Locate the cell with the specified text and output its (x, y) center coordinate. 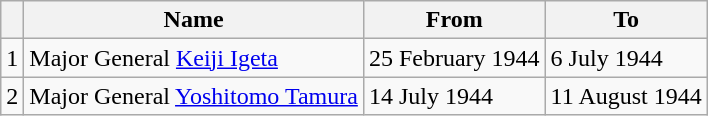
25 February 1944 (454, 58)
11 August 1944 (626, 96)
Major General Yoshitomo Tamura (194, 96)
2 (12, 96)
Name (194, 20)
14 July 1944 (454, 96)
To (626, 20)
From (454, 20)
6 July 1944 (626, 58)
1 (12, 58)
Major General Keiji Igeta (194, 58)
